Capture the cell that displays the provided text and extract its (X, Y) central coordinate. 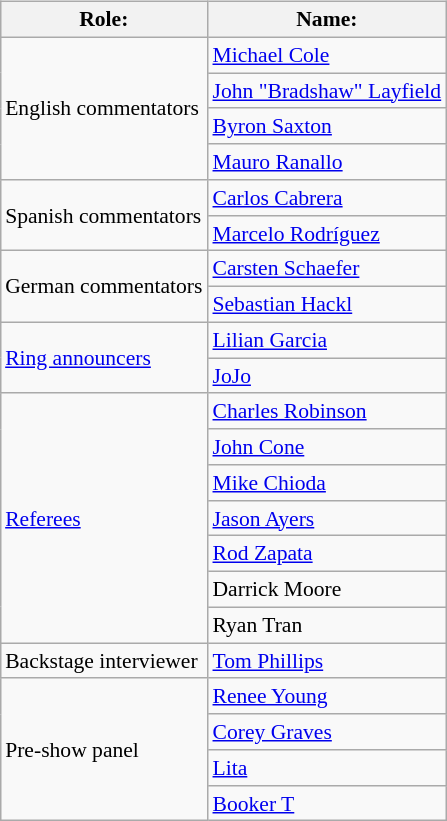
John Cone (326, 447)
Referees (104, 518)
Jason Ayers (326, 518)
Name: (326, 20)
Sebastian Hackl (326, 305)
German commentators (104, 286)
Byron Saxton (326, 126)
Lilian Garcia (326, 340)
Pre-show panel (104, 749)
Lita (326, 768)
Ring announcers (104, 358)
English commentators (104, 108)
Michael Cole (326, 55)
Role: (104, 20)
Rod Zapata (326, 554)
Tom Phillips (326, 661)
Mike Chioda (326, 483)
Booker T (326, 803)
Charles Robinson (326, 411)
Carlos Cabrera (326, 198)
Renee Young (326, 696)
Darrick Moore (326, 590)
Ryan Tran (326, 625)
Backstage interviewer (104, 661)
John "Bradshaw" Layfield (326, 91)
Mauro Ranallo (326, 162)
Marcelo Rodríguez (326, 233)
Carsten Schaefer (326, 269)
Corey Graves (326, 732)
JoJo (326, 376)
Spanish commentators (104, 216)
